Identify which cell holds the provided text, then report its (x, y) central coordinate. 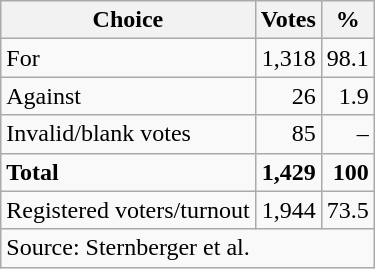
Total (128, 172)
Invalid/blank votes (128, 134)
Votes (288, 20)
Registered voters/turnout (128, 210)
Against (128, 96)
1,318 (288, 58)
1.9 (348, 96)
85 (288, 134)
98.1 (348, 58)
26 (288, 96)
– (348, 134)
1,944 (288, 210)
1,429 (288, 172)
Choice (128, 20)
For (128, 58)
% (348, 20)
Source: Sternberger et al. (188, 248)
100 (348, 172)
73.5 (348, 210)
